Return the (x, y) coordinate for the center point of the cell that contains the specified text.  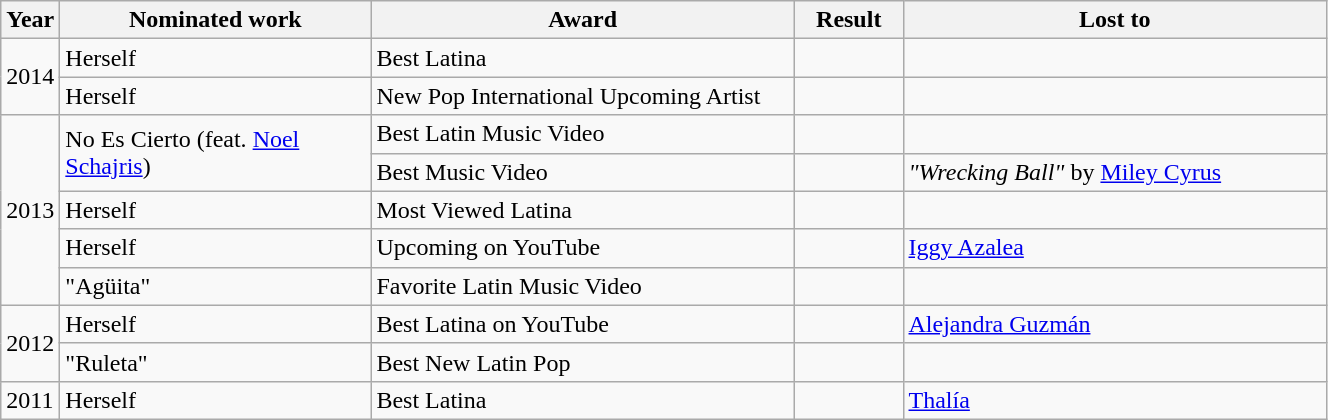
Alejandra Guzmán (1115, 324)
Iggy Azalea (1115, 248)
Thalía (1115, 400)
Best Latin Music Video (583, 134)
New Pop International Upcoming Artist (583, 96)
Result (848, 20)
Upcoming on YouTube (583, 248)
2013 (30, 210)
2014 (30, 77)
"Wrecking Ball" by Miley Cyrus (1115, 172)
"Agüita" (216, 286)
"Ruleta" (216, 362)
Favorite Latin Music Video (583, 286)
Most Viewed Latina (583, 210)
2011 (30, 400)
Nominated work (216, 20)
Best Music Video (583, 172)
No Es Cierto (feat. Noel Schajris) (216, 153)
Best Latina on YouTube (583, 324)
2012 (30, 343)
Lost to (1115, 20)
Year (30, 20)
Best New Latin Pop (583, 362)
Award (583, 20)
